Extract the (X, Y) coordinate from the center of the cell holding the provided text.  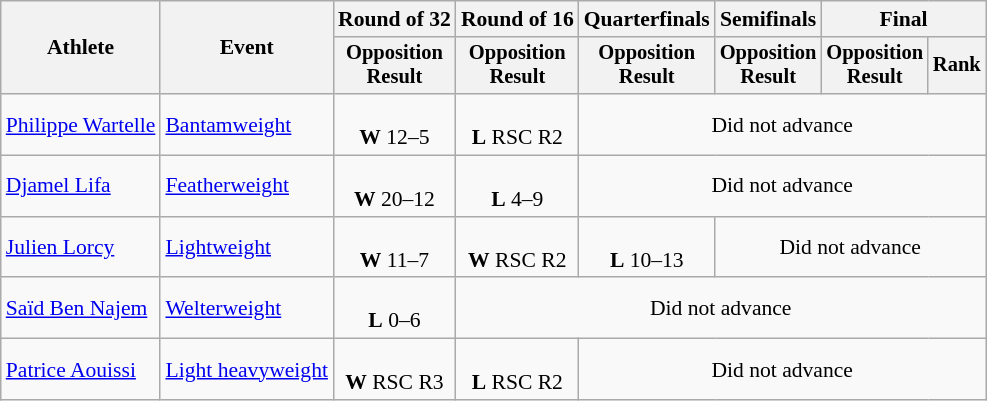
Light heavyweight (246, 370)
Athlete (81, 48)
Final (903, 19)
L 0–6 (394, 308)
W 12–5 (394, 124)
Bantamweight (246, 124)
Rank (957, 66)
L 4–9 (518, 186)
L 10–13 (647, 248)
Welterweight (246, 308)
Saïd Ben Najem (81, 308)
W 11–7 (394, 248)
W RSC R2 (518, 248)
Round of 16 (518, 19)
Julien Lorcy (81, 248)
W 20–12 (394, 186)
Lightweight (246, 248)
Semifinals (768, 19)
Patrice Aouissi (81, 370)
Philippe Wartelle (81, 124)
Event (246, 48)
Round of 32 (394, 19)
Featherweight (246, 186)
Quarterfinals (647, 19)
W RSC R3 (394, 370)
Djamel Lifa (81, 186)
